Identify which cell holds the provided text, then report its (X, Y) central coordinate. 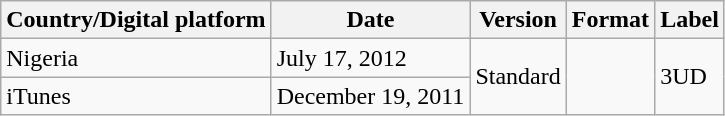
Date (370, 20)
Standard (518, 77)
Country/Digital platform (136, 20)
3UD (690, 77)
July 17, 2012 (370, 58)
Label (690, 20)
Nigeria (136, 58)
December 19, 2011 (370, 96)
Format (610, 20)
iTunes (136, 96)
Version (518, 20)
